Pinpoint the cell where the given text exists, returning its [X, Y] midpoint coordinate. 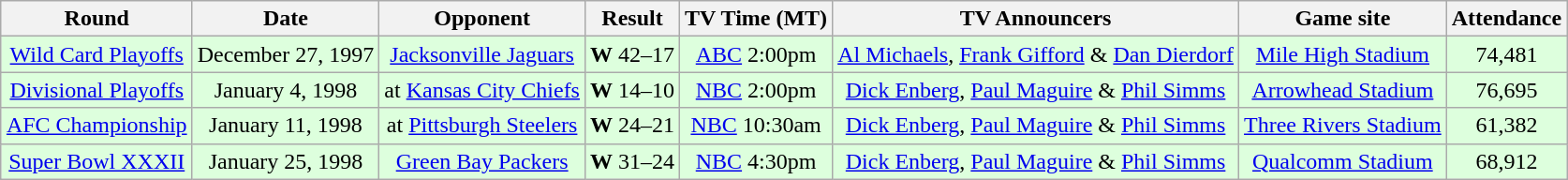
Arrowhead Stadium [1343, 90]
61,382 [1506, 126]
AFC Championship [96, 126]
Super Bowl XXXII [96, 161]
Qualcomm Stadium [1343, 161]
January 25, 1998 [286, 161]
Three Rivers Stadium [1343, 126]
at Pittsburgh Steelers [482, 126]
Mile High Stadium [1343, 54]
Opponent [482, 19]
NBC 10:30am [757, 126]
Result [631, 19]
Jacksonville Jaguars [482, 54]
Al Michaels, Frank Gifford & Dan Dierdorf [1036, 54]
NBC 2:00pm [757, 90]
December 27, 1997 [286, 54]
W 31–24 [631, 161]
ABC 2:00pm [757, 54]
Green Bay Packers [482, 161]
Game site [1343, 19]
at Kansas City Chiefs [482, 90]
W 14–10 [631, 90]
January 11, 1998 [286, 126]
TV Announcers [1036, 19]
Attendance [1506, 19]
W 42–17 [631, 54]
Wild Card Playoffs [96, 54]
Divisional Playoffs [96, 90]
Date [286, 19]
W 24–21 [631, 126]
Round [96, 19]
68,912 [1506, 161]
74,481 [1506, 54]
TV Time (MT) [757, 19]
NBC 4:30pm [757, 161]
January 4, 1998 [286, 90]
76,695 [1506, 90]
